Extract the [x, y] coordinate from the center of the cell holding the provided text.  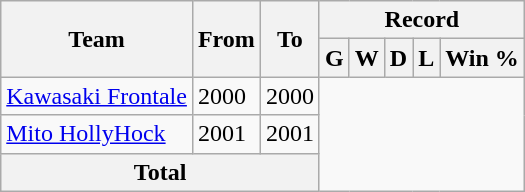
Total [160, 172]
To [290, 39]
W [366, 58]
From [226, 39]
Record [422, 20]
Mito HollyHock [97, 134]
Kawasaki Frontale [97, 96]
Win % [482, 58]
Team [97, 39]
L [426, 58]
D [398, 58]
G [334, 58]
